Identify which cell holds the provided text, then report its [x, y] central coordinate. 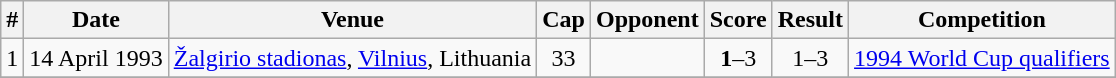
1 [12, 58]
33 [564, 58]
Competition [982, 20]
Venue [352, 20]
1994 World Cup qualifiers [982, 58]
14 April 1993 [96, 58]
Date [96, 20]
Score [738, 20]
# [12, 20]
Opponent [647, 20]
Žalgirio stadionas, Vilnius, Lithuania [352, 58]
Cap [564, 20]
Result [810, 20]
